Detect which cell encompasses the target text, then output its (x, y) center coordinate. 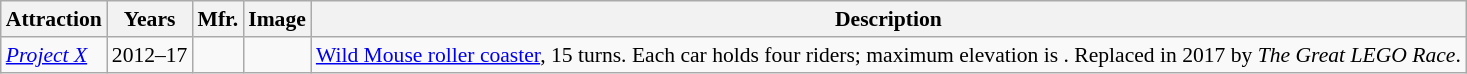
Attraction (54, 19)
2012–17 (150, 55)
Wild Mouse roller coaster, 15 turns. Each car holds four riders; maximum elevation is . Replaced in 2017 by The Great LEGO Race. (888, 55)
Project X (54, 55)
Description (888, 19)
Image (277, 19)
Years (150, 19)
Mfr. (218, 19)
